Scan for the cell matching the given text and deliver its [x, y] coordinate at center. 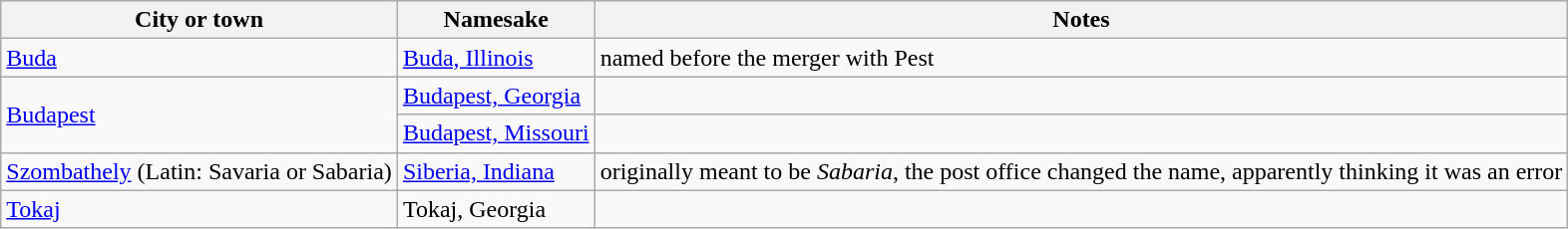
Budapest, Missouri [496, 133]
Tokaj, Georgia [496, 209]
Budapest [199, 114]
originally meant to be Sabaria, the post office changed the name, apparently thinking it was an error [1081, 171]
named before the merger with Pest [1081, 58]
Notes [1081, 20]
Namesake [496, 20]
Szombathely (Latin: Savaria or Sabaria) [199, 171]
Budapest, Georgia [496, 96]
City or town [199, 20]
Buda, Illinois [496, 58]
Buda [199, 58]
Siberia, Indiana [496, 171]
Tokaj [199, 209]
